Locate the cell with the specified text and output its (x, y) center coordinate. 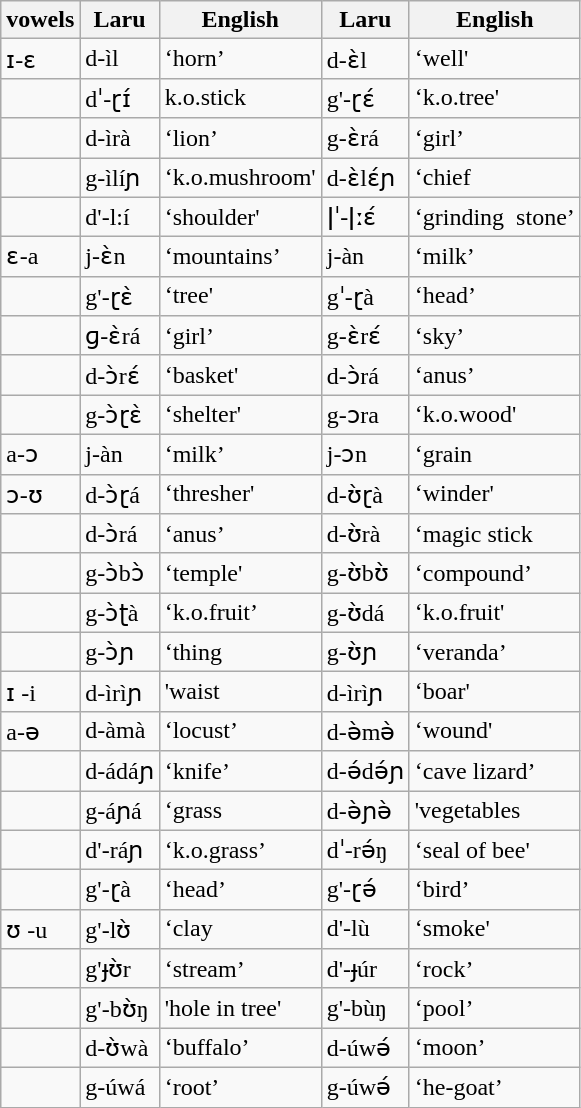
d-ɔ̀ɽá (120, 494)
‘chief (494, 178)
‘magic stick (494, 534)
g'-ɽə́ (365, 890)
d-ádáɲ (120, 771)
d-ɔ̀rɛ́ (120, 375)
dˈ-ɽɪ́ (120, 98)
‘knife’ (240, 771)
g-ɔ̀ɽɛ̀ (120, 415)
'hole in tree' (240, 1008)
‘wound' (494, 731)
d-ə̀mə̀ (365, 731)
‘locust’ (240, 731)
‘cave lizard’ (494, 771)
g-ʊ̀ɲ (365, 652)
‘lion’ (240, 138)
‘moon’ (494, 1048)
‘compound’ (494, 573)
‘basket' (240, 375)
d-ə́də́ɲ (365, 771)
g-ʊ̀bʊ̀ (365, 573)
d-ʊ̀ɽà (365, 494)
g'-bʊ̀ŋ (120, 1008)
g-ɔ̀ʈà (120, 613)
‘k.o.grass’ (240, 850)
‘mountains’ (240, 257)
g-ʊ̀dá (365, 613)
d'-l:í (120, 217)
ɪ-ɛ (40, 59)
vowels (40, 20)
d'-lù (365, 929)
‘k.o.fruit’ (240, 613)
g'-ɽà (120, 890)
g-ɔ̀ɲ (120, 652)
‘buffalo’ (240, 1048)
d-ʊ̀wà (120, 1048)
g'-lʊ̀ (120, 929)
‘shelter' (240, 415)
‘bird’ (494, 890)
‘grain (494, 454)
‘smoke' (494, 929)
‘rock’ (494, 969)
g-ɛ̀rɛ́ (365, 336)
g'-ɽɛ́ (365, 98)
'waist (240, 692)
‘k.o.tree' (494, 98)
g-áɲá (120, 810)
ɡ-ɛ̀rá (120, 336)
‘thresher' (240, 494)
d-ɛ̀l (365, 59)
g-ɛ̀rá (365, 138)
ɪ -i (40, 692)
g'-bùŋ (365, 1008)
d-ìl (120, 59)
d-ɛ̀lɛ́ɲ (365, 178)
a-ɔ (40, 454)
‘veranda’ (494, 652)
d'-ɟúr (365, 969)
'vegetables (494, 810)
‘k.o.mushroom' (240, 178)
‘clay (240, 929)
‘horn’ (240, 59)
g-ìlíɲ (120, 178)
g-ɔ̀bɔ̀ (120, 573)
‘tree' (240, 296)
d'-ráɲ (120, 850)
ɛ-a (40, 257)
j-ɔn (365, 454)
‘stream’ (240, 969)
g-úwá (120, 1087)
d-ìrà (120, 138)
gˈ-ɽà (365, 296)
‘grinding stone’ (494, 217)
‘winder' (494, 494)
‘well' (494, 59)
‘k.o.fruit' (494, 613)
‘temple' (240, 573)
‘thing (240, 652)
‘k.o.wood' (494, 415)
ʊ -u (40, 929)
g'ɟʊ̀r (120, 969)
g'-ɽɛ̀ (120, 296)
‘sky’ (494, 336)
‘pool’ (494, 1008)
‘shoulder' (240, 217)
‘he-goat’ (494, 1087)
d-ə̀ɲə̀ (365, 810)
ǀˈ-ǀːɛ́ (365, 217)
‘boar' (494, 692)
d-àmà (120, 731)
a-ə (40, 731)
d-ʊ̀rà (365, 534)
‘seal of bee' (494, 850)
‘grass (240, 810)
ɔ-ʊ (40, 494)
‘root’ (240, 1087)
g-úwə́ (365, 1087)
k.o.stick (240, 98)
d-úwə́ (365, 1048)
j-ɛ̀n (120, 257)
dˈ-rə́ŋ (365, 850)
g-ɔra (365, 415)
